Output the [x, y] coordinate of the center of the cell containing the given text.  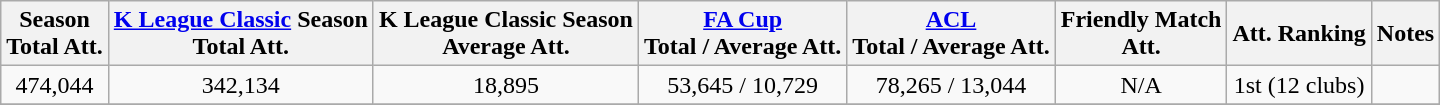
342,134 [240, 85]
K League Classic SeasonAverage Att. [506, 34]
ACLTotal / Average Att. [951, 34]
Notes [1405, 34]
Att. Ranking [1299, 34]
53,645 / 10,729 [742, 85]
Friendly Match Att. [1141, 34]
1st (12 clubs) [1299, 85]
N/A [1141, 85]
K League Classic SeasonTotal Att. [240, 34]
18,895 [506, 85]
474,044 [55, 85]
SeasonTotal Att. [55, 34]
FA CupTotal / Average Att. [742, 34]
78,265 / 13,044 [951, 85]
